Detect which cell encompasses the target text, then output its (x, y) center coordinate. 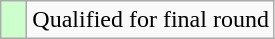
Qualified for final round (151, 20)
